Output the [x, y] coordinate of the center of the cell containing the given text.  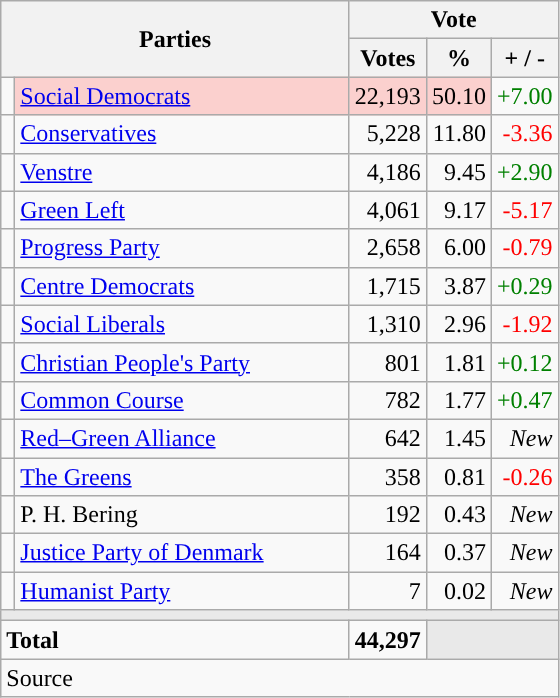
-5.17 [524, 210]
Green Left [182, 210]
Vote [454, 20]
+0.47 [524, 400]
22,193 [388, 96]
782 [388, 400]
44,297 [388, 640]
-3.36 [524, 134]
-1.92 [524, 324]
7 [388, 591]
1,715 [388, 286]
The Greens [182, 477]
Centre Democrats [182, 286]
0.02 [458, 591]
P. H. Bering [182, 515]
6.00 [458, 248]
4,186 [388, 172]
1.45 [458, 438]
Justice Party of Denmark [182, 553]
9.45 [458, 172]
+0.29 [524, 286]
+0.12 [524, 362]
164 [388, 553]
Social Democrats [182, 96]
Common Course [182, 400]
2,658 [388, 248]
9.17 [458, 210]
Total [176, 640]
Parties [176, 39]
Humanist Party [182, 591]
5,228 [388, 134]
Christian People's Party [182, 362]
358 [388, 477]
0.37 [458, 553]
Progress Party [182, 248]
Conservatives [182, 134]
+ / - [524, 58]
11.80 [458, 134]
50.10 [458, 96]
% [458, 58]
642 [388, 438]
1.77 [458, 400]
0.43 [458, 515]
+2.90 [524, 172]
801 [388, 362]
Votes [388, 58]
Social Liberals [182, 324]
4,061 [388, 210]
-0.26 [524, 477]
-0.79 [524, 248]
192 [388, 515]
+7.00 [524, 96]
Source [280, 678]
1,310 [388, 324]
1.81 [458, 362]
3.87 [458, 286]
2.96 [458, 324]
0.81 [458, 477]
Red–Green Alliance [182, 438]
Venstre [182, 172]
